Scan for the cell matching the given text and deliver its [x, y] coordinate at center. 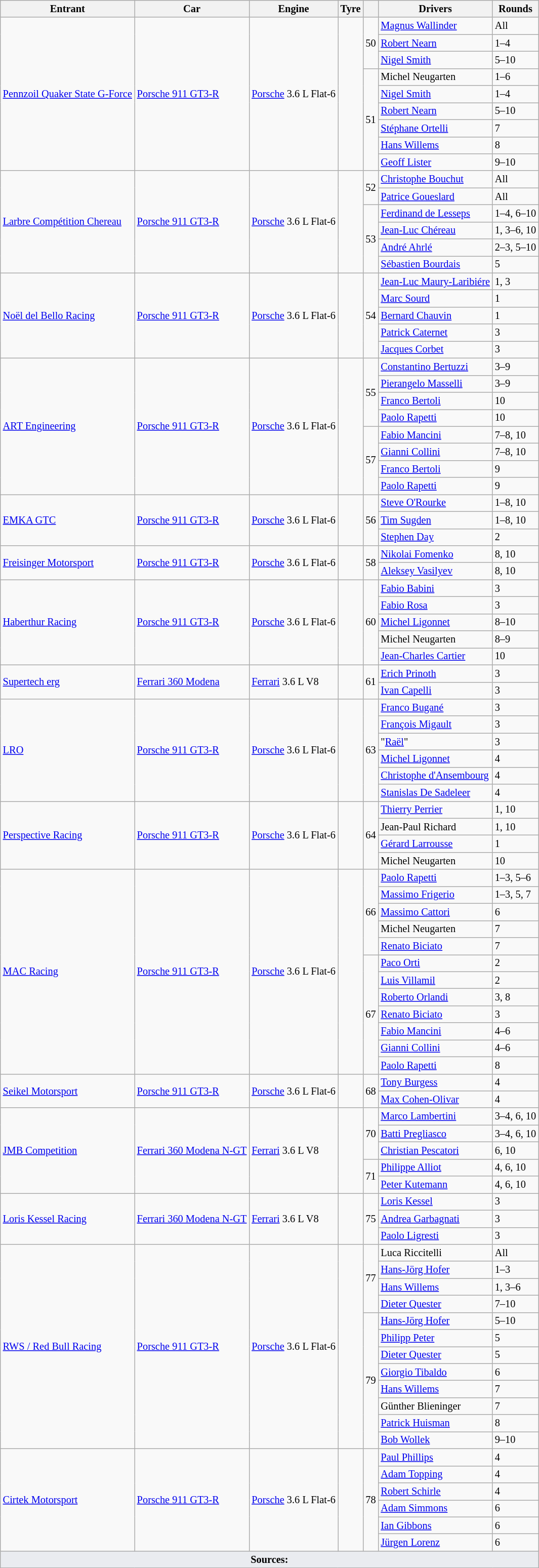
Supertech erg [68, 681]
Jean-Luc Chéreau [435, 230]
Jean-Charles Cartier [435, 656]
51 [370, 119]
Giorgio Tibaldo [435, 1372]
Jacques Corbet [435, 349]
Jean-Luc Maury-Laribiére [435, 282]
1, 3–6 [515, 1287]
50 [370, 43]
1–6 [515, 77]
55 [370, 392]
Magnus Wallinder [435, 26]
Fabio Babini [435, 588]
Bernard Chauvin [435, 315]
Massimo Cattori [435, 912]
Freisinger Motorsport [68, 562]
Gérard Larrousse [435, 844]
57 [370, 461]
Franco Bugané [435, 707]
Marc Sourd [435, 298]
Massimo Frigerio [435, 895]
Andrea Garbagnati [435, 1219]
1–4, 6–10 [515, 213]
Paolo Ligresti [435, 1236]
8–9 [515, 639]
Marco Lambertini [435, 1116]
Ferdinand de Lesseps [435, 213]
Geoff Lister [435, 162]
EMKA GTC [68, 519]
Adam Simmons [435, 1508]
Car [192, 9]
66 [370, 912]
Paco Orti [435, 963]
Larbre Compétition Chereau [68, 222]
Stanislas De Sadeleer [435, 793]
79 [370, 1380]
Pennzoil Quaker State G-Force [68, 94]
Pierangelo Masselli [435, 384]
Christian Pescatori [435, 1150]
Tony Burgess [435, 1082]
52 [370, 187]
Loris Kessel [435, 1201]
2–3, 5–10 [515, 248]
54 [370, 315]
Thierry Perrier [435, 810]
RWS / Red Bull Racing [68, 1346]
77 [370, 1278]
Max Cohen-Olivar [435, 1099]
Entrant [68, 9]
71 [370, 1176]
Jürgen Lorenz [435, 1542]
56 [370, 519]
ART Engineering [68, 426]
Constantino Bertuzzi [435, 367]
Tyre [351, 9]
André Ahrlé [435, 248]
1, 3–6, 10 [515, 230]
60 [370, 622]
Ian Gibbons [435, 1525]
Erich Prinoth [435, 673]
58 [370, 562]
Paul Phillips [435, 1457]
1, 3 [515, 282]
Sébastien Bourdais [435, 264]
Patrice Goueslard [435, 196]
Fabio Rosa [435, 605]
Patrick Huisman [435, 1423]
Sources: [269, 1559]
Loris Kessel Racing [68, 1218]
Ivan Capelli [435, 691]
Drivers [435, 9]
Patrick Caternet [435, 333]
Robert Schirle [435, 1491]
1–3 [515, 1270]
Christophe Bouchut [435, 179]
Philippe Alliot [435, 1168]
Tim Sugden [435, 520]
Stéphane Ortelli [435, 128]
8–10 [515, 622]
Peter Kutemann [435, 1185]
6, 10 [515, 1150]
Batti Pregliasco [435, 1134]
Ferrari 360 Modena [192, 681]
Rounds [515, 9]
"Raël" [435, 742]
Christophe d'Ansembourg [435, 776]
Engine [294, 9]
61 [370, 681]
70 [370, 1133]
Stephen Day [435, 537]
68 [370, 1091]
Luis Villamil [435, 980]
Steve O'Rourke [435, 503]
64 [370, 835]
JMB Competition [68, 1150]
Perspective Racing [68, 835]
Seikel Motorsport [68, 1091]
Aleksey Vasilyev [435, 571]
75 [370, 1218]
Cirtek Motorsport [68, 1500]
Jean-Paul Richard [435, 827]
Bob Wollek [435, 1440]
Philipp Peter [435, 1338]
7–10 [515, 1304]
Nikolai Fomenko [435, 554]
MAC Racing [68, 972]
Günther Blieninger [435, 1406]
1–3, 5–6 [515, 878]
Adam Topping [435, 1474]
Noël del Bello Racing [68, 315]
78 [370, 1500]
67 [370, 1014]
Roberto Orlandi [435, 997]
63 [370, 750]
LRO [68, 750]
Haberthur Racing [68, 622]
53 [370, 239]
1–3, 5, 7 [515, 895]
François Migault [435, 725]
Luca Riccitelli [435, 1253]
3, 8 [515, 997]
